Provide the (X, Y) coordinate of the cell's center where the given text is located.  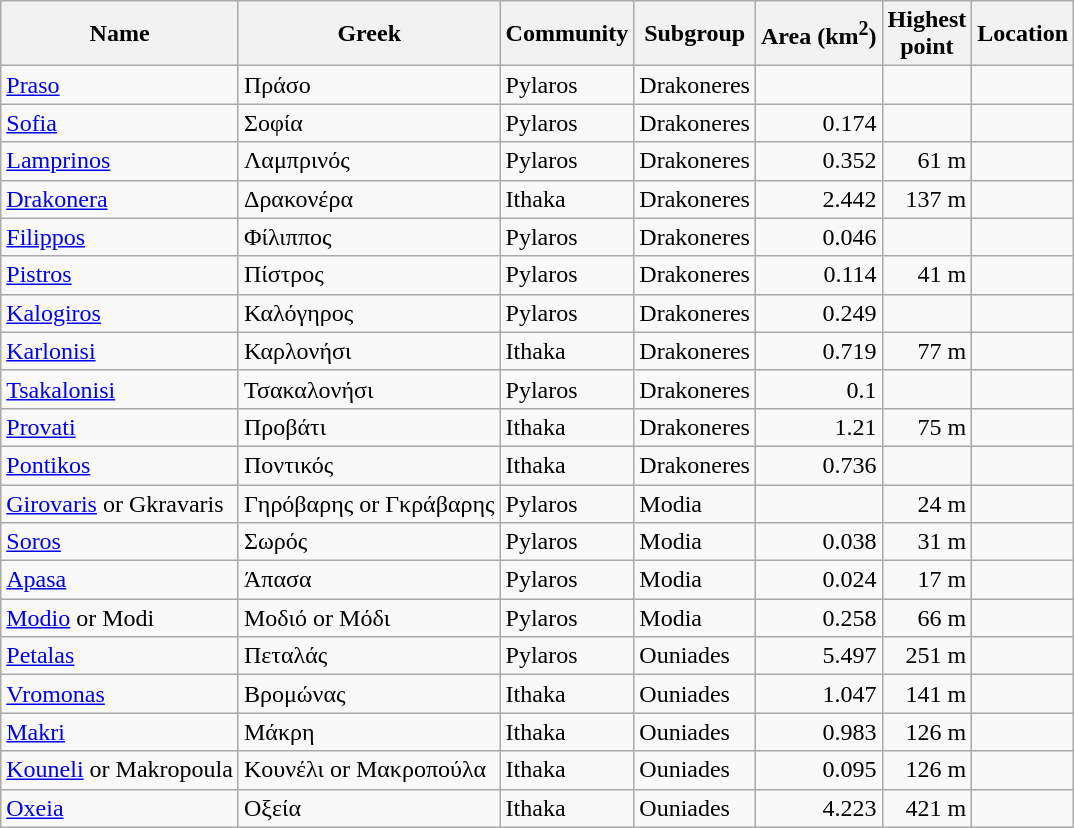
Vromonas (120, 694)
0.249 (818, 313)
Δρακονέρα (369, 199)
77 m (927, 351)
Σοφία (369, 123)
Location (1023, 34)
Μάκρη (369, 732)
0.095 (818, 770)
75 m (927, 427)
1.21 (818, 427)
Προβάτι (369, 427)
Kalogiros (120, 313)
Greek (369, 34)
Sofia (120, 123)
17 m (927, 580)
0.983 (818, 732)
0.038 (818, 542)
5.497 (818, 656)
Filippos (120, 237)
66 m (927, 618)
Makri (120, 732)
Ποντικός (369, 465)
0.719 (818, 351)
0.174 (818, 123)
141 m (927, 694)
31 m (927, 542)
Provati (120, 427)
Lamprinos (120, 161)
61 m (927, 161)
0.1 (818, 389)
Pistros (120, 275)
Oxeia (120, 808)
Φίλιππος (369, 237)
2.442 (818, 199)
1.047 (818, 694)
421 m (927, 808)
137 m (927, 199)
Subgroup (695, 34)
Οξεία (369, 808)
Καρλονήσι (369, 351)
Apasa (120, 580)
24 m (927, 503)
Kouneli or Makropoula (120, 770)
Γηρόβαρης or Γκράβαρης (369, 503)
Highestpoint (927, 34)
251 m (927, 656)
Girovaris or Gkravaris (120, 503)
0.352 (818, 161)
Σωρός (369, 542)
Area (km2) (818, 34)
Κουνέλι or Μακροπούλα (369, 770)
0.024 (818, 580)
Καλόγηρος (369, 313)
Άπασα (369, 580)
Λαμπρινός (369, 161)
Petalas (120, 656)
Praso (120, 85)
Soros (120, 542)
41 m (927, 275)
Τσακαλονήσι (369, 389)
0.114 (818, 275)
Community (567, 34)
Πίστρος (369, 275)
Πεταλάς (369, 656)
0.258 (818, 618)
Tsakalonisi (120, 389)
Βρομώνας (369, 694)
0.736 (818, 465)
Πράσο (369, 85)
Name (120, 34)
Pontikos (120, 465)
Modio or Modi (120, 618)
Drakonera (120, 199)
0.046 (818, 237)
4.223 (818, 808)
Μοδιό or Μόδι (369, 618)
Karlonisi (120, 351)
